Pinpoint the cell where the given text exists, returning its (x, y) midpoint coordinate. 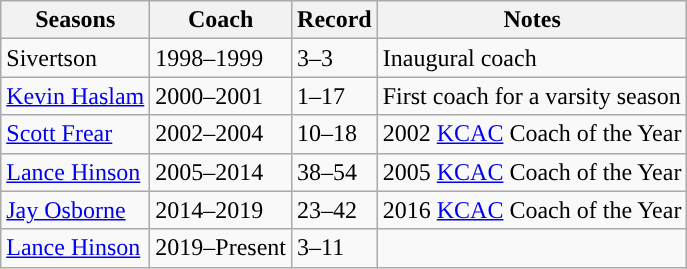
2002 KCAC Coach of the Year (532, 134)
38–54 (335, 172)
1998–1999 (221, 58)
Notes (532, 20)
First coach for a varsity season (532, 96)
3–11 (335, 248)
23–42 (335, 210)
10–18 (335, 134)
2005–2014 (221, 172)
2000–2001 (221, 96)
3–3 (335, 58)
1–17 (335, 96)
Coach (221, 20)
2019–Present (221, 248)
Seasons (76, 20)
Sivertson (76, 58)
2014–2019 (221, 210)
Kevin Haslam (76, 96)
Scott Frear (76, 134)
Record (335, 20)
Inaugural coach (532, 58)
Jay Osborne (76, 210)
2005 KCAC Coach of the Year (532, 172)
2016 KCAC Coach of the Year (532, 210)
2002–2004 (221, 134)
